Scan for the cell matching the given text and deliver its [x, y] coordinate at center. 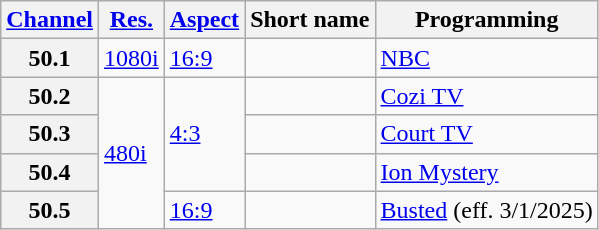
Res. [132, 20]
Court TV [486, 134]
1080i [132, 58]
NBC [486, 58]
Aspect [204, 20]
50.4 [50, 172]
Programming [486, 20]
4:3 [204, 134]
Cozi TV [486, 96]
Channel [50, 20]
480i [132, 153]
Short name [310, 20]
50.5 [50, 210]
Ion Mystery [486, 172]
Busted (eff. 3/1/2025) [486, 210]
50.3 [50, 134]
50.1 [50, 58]
50.2 [50, 96]
